For the text-containing cell, return its midpoint in (x, y) coordinate format. 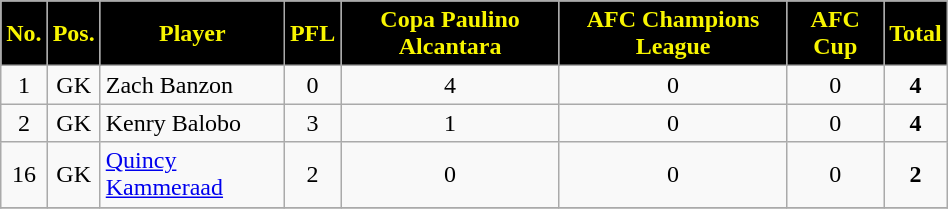
AFC Cup (836, 34)
16 (24, 174)
AFC Champions League (672, 34)
Copa Paulino Alcantara (450, 34)
Pos. (74, 34)
Player (192, 34)
Quincy Kammeraad (192, 174)
3 (312, 123)
No. (24, 34)
Zach Banzon (192, 85)
PFL (312, 34)
Total (916, 34)
Kenry Balobo (192, 123)
